Return (X, Y) of the center of cell containing provided text 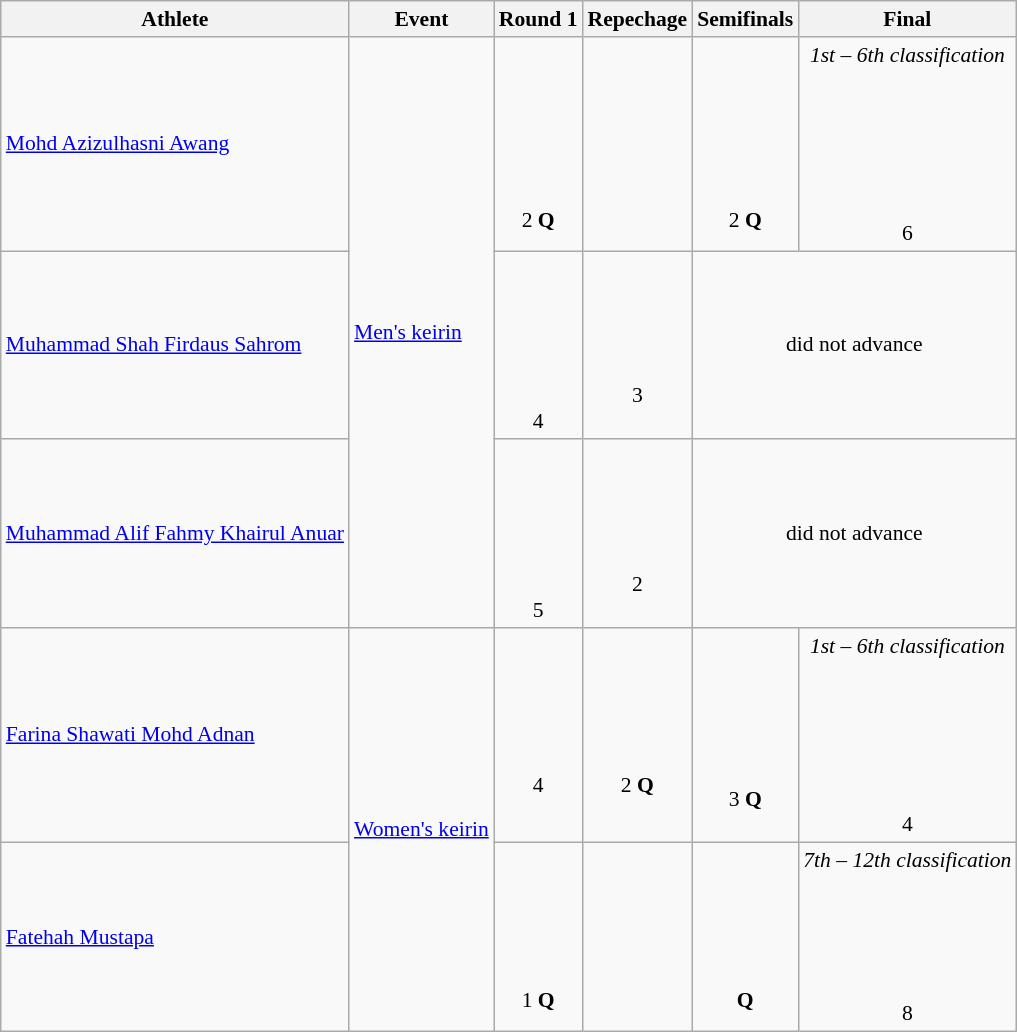
Fatehah Mustapa (175, 936)
Semifinals (745, 19)
Q (745, 936)
Muhammad Alif Fahmy Khairul Anuar (175, 534)
1st – 6th classification4 (907, 735)
Round 1 (538, 19)
Repechage (638, 19)
2 (638, 534)
7th – 12th classification 8 (907, 936)
Event (422, 19)
1 Q (538, 936)
Women's keirin (422, 830)
Final (907, 19)
3 (638, 346)
Mohd Azizulhasni Awang (175, 144)
1st – 6th classification 6 (907, 144)
5 (538, 534)
Men's keirin (422, 332)
Farina Shawati Mohd Adnan (175, 735)
Muhammad Shah Firdaus Sahrom (175, 346)
3 Q (745, 735)
Athlete (175, 19)
